Return (x, y) of the center of cell containing provided text 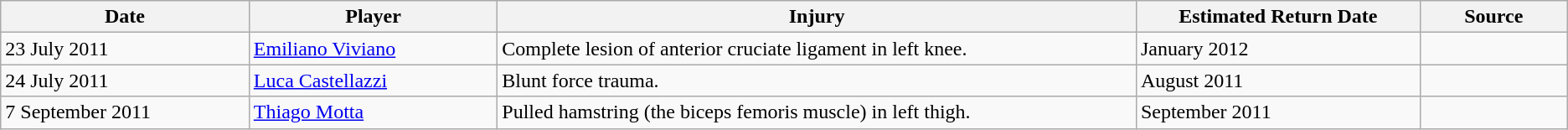
Blunt force trauma. (818, 81)
Luca Castellazzi (374, 81)
Source (1493, 17)
January 2012 (1278, 49)
September 2011 (1278, 112)
Injury (818, 17)
Player (374, 17)
Thiago Motta (374, 112)
Estimated Return Date (1278, 17)
August 2011 (1278, 81)
Date (126, 17)
Pulled hamstring (the biceps femoris muscle) in left thigh. (818, 112)
24 July 2011 (126, 81)
Complete lesion of anterior cruciate ligament in left knee. (818, 49)
Emiliano Viviano (374, 49)
7 September 2011 (126, 112)
23 July 2011 (126, 49)
